Output the (x, y) coordinate of the center of the cell containing the given text.  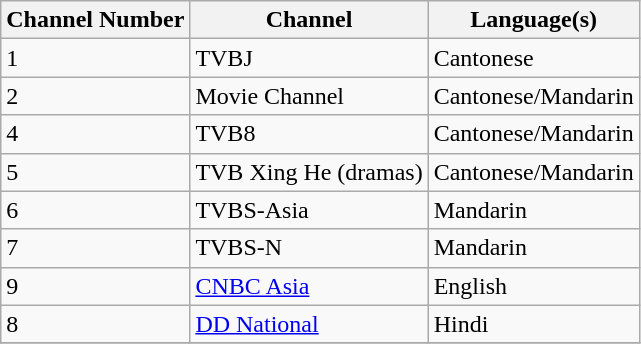
Channel (309, 20)
1 (96, 58)
DD National (309, 324)
7 (96, 248)
English (534, 286)
Hindi (534, 324)
TVBJ (309, 58)
TVB8 (309, 134)
Cantonese (534, 58)
Channel Number (96, 20)
TVB Xing He (dramas) (309, 172)
CNBC Asia (309, 286)
Movie Channel (309, 96)
8 (96, 324)
4 (96, 134)
TVBS-Asia (309, 210)
2 (96, 96)
5 (96, 172)
Language(s) (534, 20)
6 (96, 210)
TVBS-N (309, 248)
9 (96, 286)
